Pinpoint the cell where the given text exists, returning its (X, Y) midpoint coordinate. 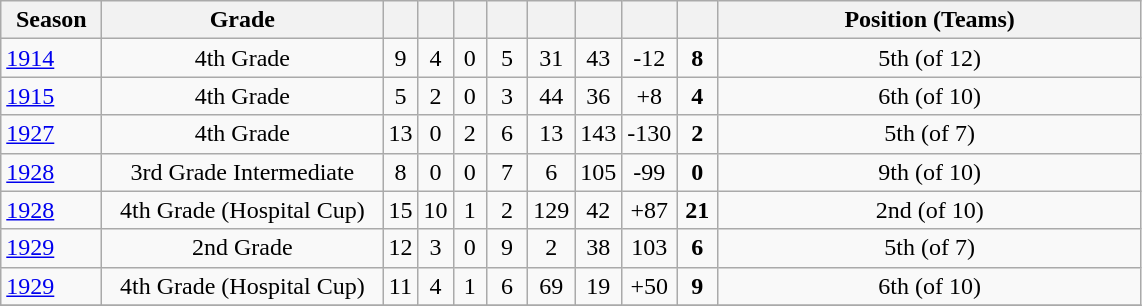
-130 (650, 134)
1915 (52, 96)
Season (52, 20)
15 (400, 210)
42 (598, 210)
143 (598, 134)
38 (598, 248)
103 (650, 248)
105 (598, 172)
129 (552, 210)
19 (598, 286)
2nd Grade (242, 248)
+87 (650, 210)
36 (598, 96)
11 (400, 286)
3rd Grade Intermediate (242, 172)
Grade (242, 20)
9th (of 10) (930, 172)
7 (508, 172)
-12 (650, 58)
12 (400, 248)
44 (552, 96)
5th (of 12) (930, 58)
Position (Teams) (930, 20)
31 (552, 58)
+8 (650, 96)
10 (436, 210)
+50 (650, 286)
1914 (52, 58)
1927 (52, 134)
69 (552, 286)
21 (698, 210)
-99 (650, 172)
2nd (of 10) (930, 210)
43 (598, 58)
